For the text-containing cell, return its midpoint in (X, Y) coordinate format. 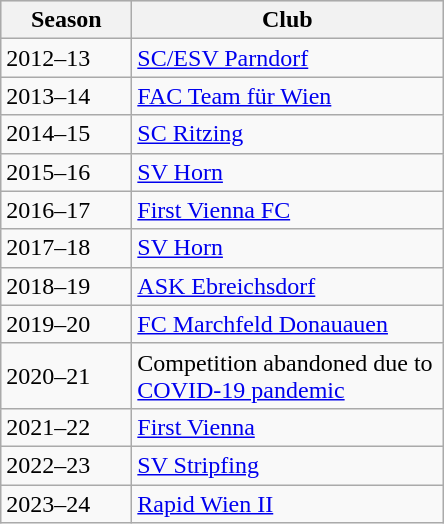
2014–15 (66, 134)
2021–22 (66, 427)
SC/ESV Parndorf (288, 58)
2012–13 (66, 58)
SC Ritzing (288, 134)
ASK Ebreichsdorf (288, 286)
2019–20 (66, 324)
2015–16 (66, 172)
First Vienna (288, 427)
2013–14 (66, 96)
2022–23 (66, 465)
FAC Team für Wien (288, 96)
2016–17 (66, 210)
2023–24 (66, 503)
First Vienna FC (288, 210)
2018–19 (66, 286)
Rapid Wien II (288, 503)
2017–18 (66, 248)
Competition abandoned due to COVID-19 pandemic (288, 376)
2020–21 (66, 376)
FC Marchfeld Donauauen (288, 324)
Season (66, 20)
SV Stripfing (288, 465)
Club (288, 20)
